Scan for the cell matching the given text and deliver its [X, Y] coordinate at center. 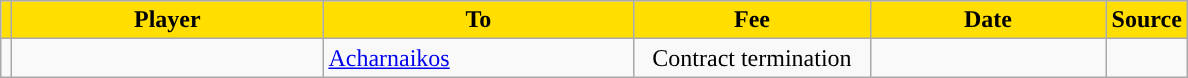
To [478, 20]
Contract termination [752, 58]
Date [988, 20]
Fee [752, 20]
Player [168, 20]
Source [1146, 20]
Acharnaikos [478, 58]
